Detect which cell encompasses the target text, then output its (X, Y) center coordinate. 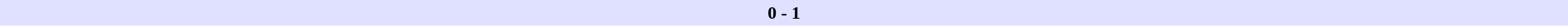
0 - 1 (784, 13)
